Identify which cell holds the provided text, then report its (X, Y) central coordinate. 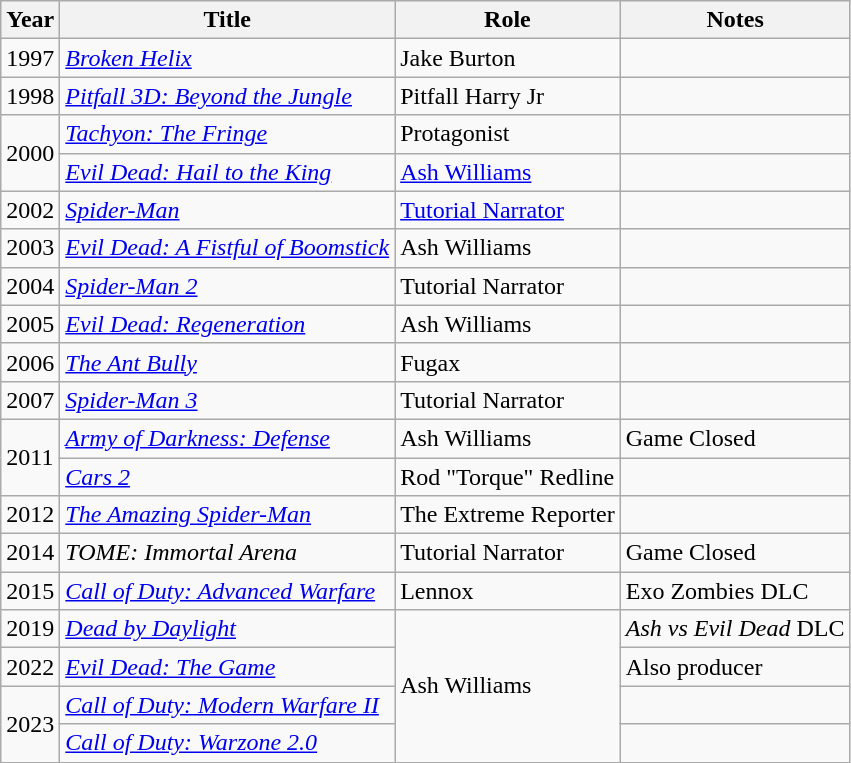
2019 (30, 629)
Fugax (508, 362)
Spider-Man (228, 210)
Lennox (508, 591)
Evil Dead: A Fistful of Boomstick (228, 248)
Protagonist (508, 134)
2014 (30, 553)
Pitfall 3D: Beyond the Jungle (228, 96)
Year (30, 20)
Spider-Man 2 (228, 286)
1997 (30, 58)
Army of Darkness: Defense (228, 438)
Exo Zombies DLC (735, 591)
Spider-Man 3 (228, 400)
2022 (30, 667)
Call of Duty: Modern Warfare II (228, 705)
Call of Duty: Advanced Warfare (228, 591)
TOME: Immortal Arena (228, 553)
Dead by Daylight (228, 629)
2002 (30, 210)
2007 (30, 400)
Evil Dead: The Game (228, 667)
Also producer (735, 667)
The Ant Bully (228, 362)
Tachyon: The Fringe (228, 134)
The Amazing Spider-Man (228, 515)
Jake Burton (508, 58)
Role (508, 20)
2012 (30, 515)
Evil Dead: Regeneration (228, 324)
2005 (30, 324)
Broken Helix (228, 58)
Notes (735, 20)
2000 (30, 153)
Pitfall Harry Jr (508, 96)
1998 (30, 96)
2003 (30, 248)
The Extreme Reporter (508, 515)
Cars 2 (228, 477)
2004 (30, 286)
Title (228, 20)
2015 (30, 591)
Ash vs Evil Dead DLC (735, 629)
2006 (30, 362)
Rod "Torque" Redline (508, 477)
2011 (30, 457)
Evil Dead: Hail to the King (228, 172)
2023 (30, 724)
Call of Duty: Warzone 2.0 (228, 743)
